Pinpoint the cell where the given text exists, returning its (X, Y) midpoint coordinate. 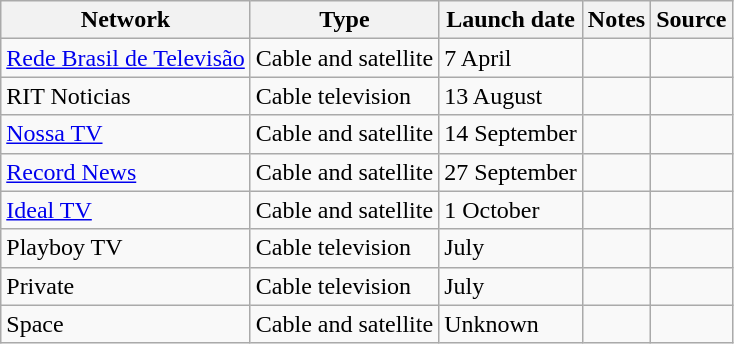
Network (126, 20)
RIT Noticias (126, 96)
14 September (511, 134)
Private (126, 286)
Nossa TV (126, 134)
Ideal TV (126, 210)
Space (126, 324)
Type (344, 20)
13 August (511, 96)
7 April (511, 58)
Notes (616, 20)
Launch date (511, 20)
Source (692, 20)
Playboy TV (126, 248)
27 September (511, 172)
1 October (511, 210)
Record News (126, 172)
Rede Brasil de Televisão (126, 58)
Unknown (511, 324)
